Output the (x, y) coordinate of the center of the cell containing the given text.  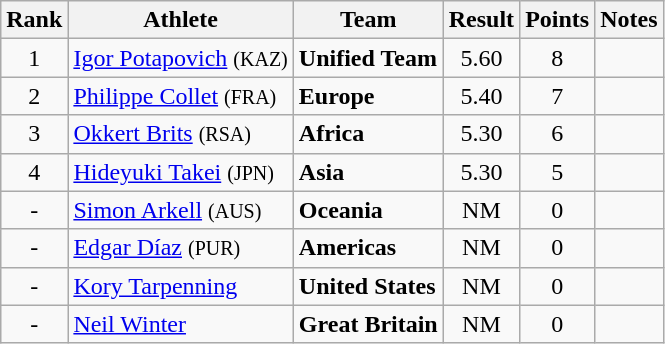
Simon Arkell (AUS) (180, 210)
5.40 (481, 96)
Okkert Brits (RSA) (180, 134)
Oceania (368, 210)
Igor Potapovich (KAZ) (180, 58)
Great Britain (368, 324)
Notes (629, 20)
6 (558, 134)
Points (558, 20)
Africa (368, 134)
1 (34, 58)
Americas (368, 248)
2 (34, 96)
Hideyuki Takei (JPN) (180, 172)
7 (558, 96)
Athlete (180, 20)
Neil Winter (180, 324)
5 (558, 172)
Kory Tarpenning (180, 286)
8 (558, 58)
3 (34, 134)
Rank (34, 20)
Edgar Díaz (PUR) (180, 248)
4 (34, 172)
5.60 (481, 58)
Europe (368, 96)
Asia (368, 172)
Result (481, 20)
Team (368, 20)
United States (368, 286)
Unified Team (368, 58)
Philippe Collet (FRA) (180, 96)
